Detect which cell encompasses the target text, then output its [x, y] center coordinate. 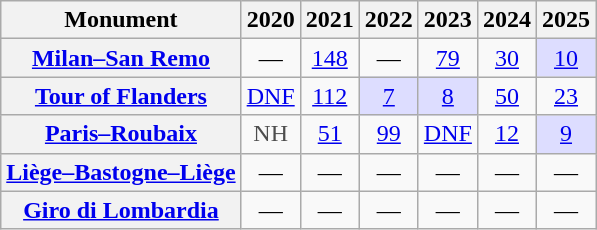
Monument [121, 20]
112 [330, 96]
NH [270, 134]
Tour of Flanders [121, 96]
Giro di Lombardia [121, 210]
Paris–Roubaix [121, 134]
2020 [270, 20]
9 [566, 134]
50 [506, 96]
148 [330, 58]
Milan–San Remo [121, 58]
79 [448, 58]
2021 [330, 20]
2024 [506, 20]
2023 [448, 20]
8 [448, 96]
51 [330, 134]
2022 [388, 20]
2025 [566, 20]
30 [506, 58]
99 [388, 134]
7 [388, 96]
10 [566, 58]
23 [566, 96]
12 [506, 134]
Liège–Bastogne–Liège [121, 172]
